Locate the cell with the specified text and output its [x, y] center coordinate. 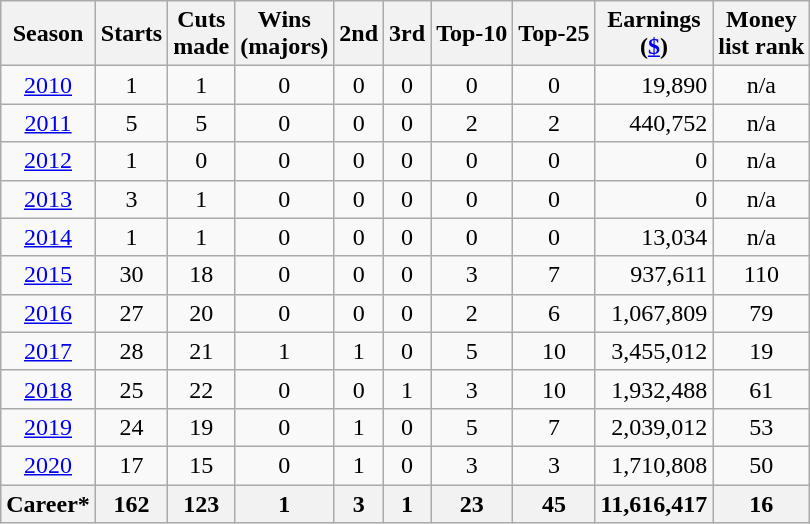
440,752 [654, 123]
23 [472, 503]
Earnings($) [654, 34]
Wins(majors) [284, 34]
28 [131, 351]
2014 [48, 237]
Moneylist rank [762, 34]
79 [762, 313]
16 [762, 503]
24 [131, 427]
11,616,417 [654, 503]
162 [131, 503]
30 [131, 275]
110 [762, 275]
19,890 [654, 85]
45 [554, 503]
20 [202, 313]
937,611 [654, 275]
61 [762, 389]
2010 [48, 85]
2nd [359, 34]
15 [202, 465]
Starts [131, 34]
1,932,488 [654, 389]
2018 [48, 389]
50 [762, 465]
2,039,012 [654, 427]
Top-10 [472, 34]
3,455,012 [654, 351]
1,067,809 [654, 313]
Season [48, 34]
Cutsmade [202, 34]
6 [554, 313]
2016 [48, 313]
17 [131, 465]
13,034 [654, 237]
18 [202, 275]
27 [131, 313]
3rd [408, 34]
25 [131, 389]
2020 [48, 465]
123 [202, 503]
1,710,808 [654, 465]
Career* [48, 503]
2017 [48, 351]
2012 [48, 161]
53 [762, 427]
2019 [48, 427]
Top-25 [554, 34]
2015 [48, 275]
2011 [48, 123]
22 [202, 389]
2013 [48, 199]
21 [202, 351]
